Return the [x, y] coordinate for the center point of the cell that contains the specified text.  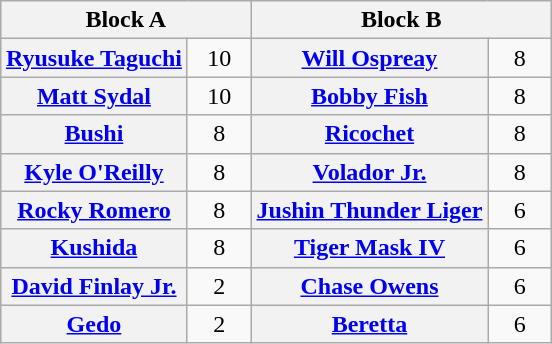
Bobby Fish [370, 96]
Jushin Thunder Liger [370, 210]
Volador Jr. [370, 172]
Beretta [370, 324]
Rocky Romero [94, 210]
Bushi [94, 134]
Tiger Mask IV [370, 248]
Kyle O'Reilly [94, 172]
Chase Owens [370, 286]
Ryusuke Taguchi [94, 58]
David Finlay Jr. [94, 286]
Gedo [94, 324]
Block A [126, 20]
Kushida [94, 248]
Will Ospreay [370, 58]
Block B [401, 20]
Ricochet [370, 134]
Matt Sydal [94, 96]
